Find where the given text appears and provide that cell's center as (x, y) coordinate. 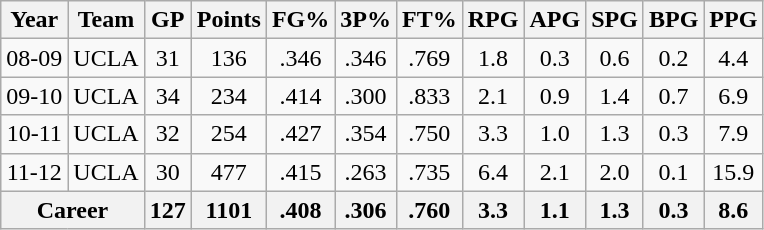
GP (168, 20)
2.0 (615, 172)
0.6 (615, 58)
Year (34, 20)
0.1 (673, 172)
10-11 (34, 134)
RPG (493, 20)
.769 (429, 58)
127 (168, 210)
.735 (429, 172)
30 (168, 172)
08-09 (34, 58)
254 (228, 134)
.414 (300, 96)
Points (228, 20)
32 (168, 134)
09-10 (34, 96)
3P% (366, 20)
0.9 (555, 96)
1.0 (555, 134)
BPG (673, 20)
8.6 (734, 210)
136 (228, 58)
1.8 (493, 58)
.415 (300, 172)
31 (168, 58)
15.9 (734, 172)
1.1 (555, 210)
.300 (366, 96)
11-12 (34, 172)
.760 (429, 210)
.833 (429, 96)
PPG (734, 20)
4.4 (734, 58)
.306 (366, 210)
0.7 (673, 96)
34 (168, 96)
Career (72, 210)
477 (228, 172)
SPG (615, 20)
1101 (228, 210)
Team (106, 20)
APG (555, 20)
6.4 (493, 172)
FG% (300, 20)
234 (228, 96)
7.9 (734, 134)
6.9 (734, 96)
1.4 (615, 96)
.408 (300, 210)
.750 (429, 134)
.354 (366, 134)
FT% (429, 20)
.263 (366, 172)
0.2 (673, 58)
.427 (300, 134)
